Pinpoint the cell where the given text exists, returning its (x, y) midpoint coordinate. 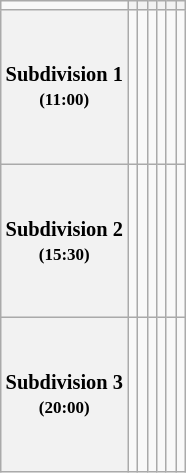
Subdivision 3 (20:00) (64, 394)
Subdivision 1 (11:00) (64, 87)
Subdivision 2 (15:30) (64, 241)
